Pinpoint the cell where the given text exists, returning its (X, Y) midpoint coordinate. 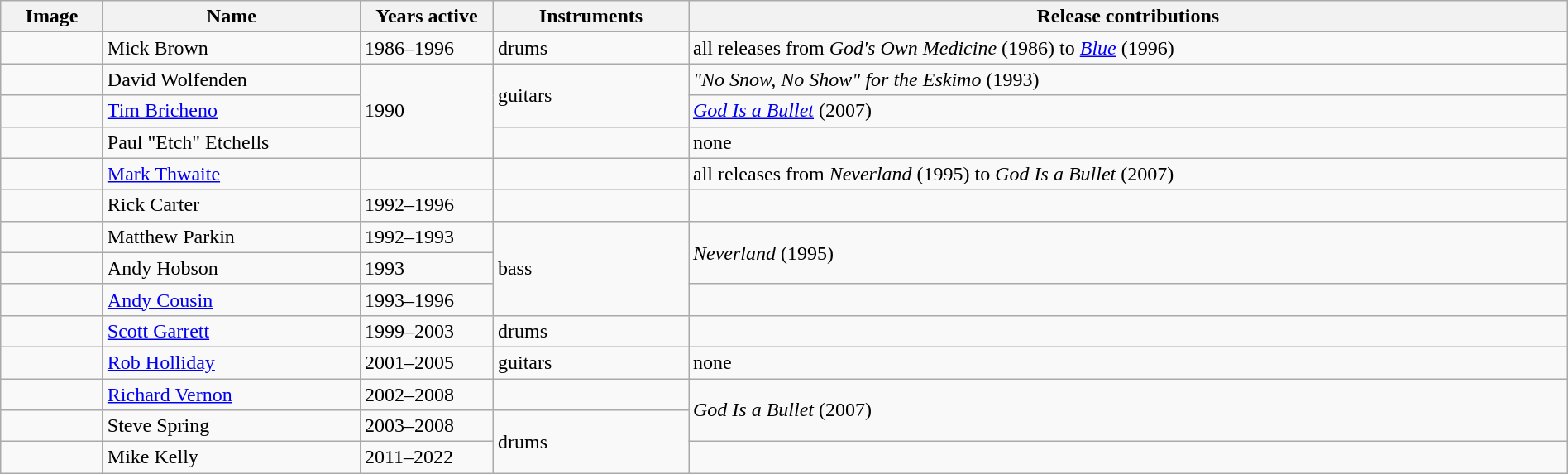
Neverland (1995) (1128, 252)
2011–2022 (427, 457)
2002–2008 (427, 395)
all releases from God's Own Medicine (1986) to Blue (1996) (1128, 48)
1986–1996 (427, 48)
2003–2008 (427, 426)
"No Snow, No Show" for the Eskimo (1993) (1128, 79)
Paul "Etch" Etchells (232, 142)
Andy Cousin (232, 299)
1993–1996 (427, 299)
1992–1996 (427, 205)
Rob Holliday (232, 362)
Name (232, 17)
Mick Brown (232, 48)
1993 (427, 268)
Scott Garrett (232, 331)
Richard Vernon (232, 395)
Mark Thwaite (232, 174)
David Wolfenden (232, 79)
bass (590, 268)
1992–1993 (427, 237)
Image (52, 17)
Steve Spring (232, 426)
Rick Carter (232, 205)
1999–2003 (427, 331)
Tim Bricheno (232, 111)
Years active (427, 17)
Release contributions (1128, 17)
all releases from Neverland (1995) to God Is a Bullet (2007) (1128, 174)
Mike Kelly (232, 457)
2001–2005 (427, 362)
1990 (427, 111)
Instruments (590, 17)
Andy Hobson (232, 268)
Matthew Parkin (232, 237)
